Pinpoint the cell where the given text exists, returning its [x, y] midpoint coordinate. 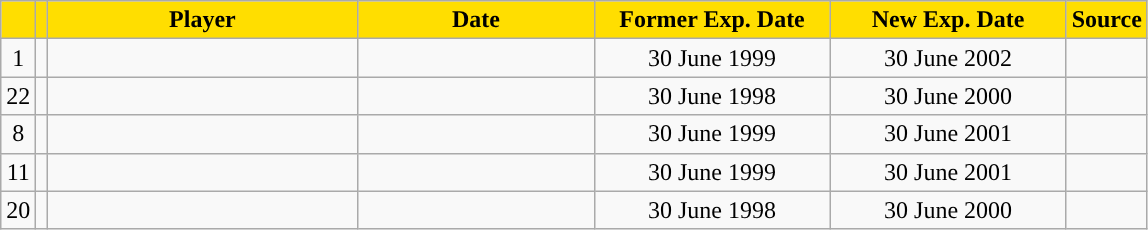
Date [476, 20]
1 [18, 58]
Former Exp. Date [712, 20]
8 [18, 134]
30 June 2002 [948, 58]
11 [18, 172]
Source [1106, 20]
New Exp. Date [948, 20]
Player [202, 20]
22 [18, 96]
20 [18, 210]
